Scan for the cell matching the given text and deliver its (X, Y) coordinate at center. 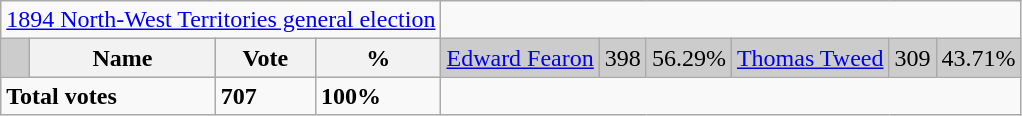
707 (265, 96)
43.71% (978, 58)
Edward Fearon (520, 58)
Name (123, 58)
Total votes (108, 96)
1894 North-West Territories general election (221, 20)
56.29% (688, 58)
Thomas Tweed (810, 58)
Vote (265, 58)
% (378, 58)
309 (912, 58)
398 (622, 58)
100% (378, 96)
